Return the (x, y) coordinate for the center point of the cell that contains the specified text.  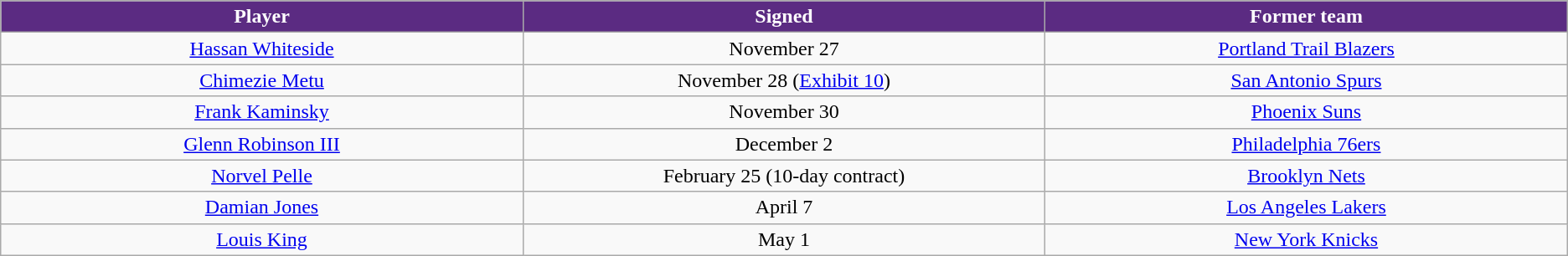
Louis King (261, 239)
Phoenix Suns (1307, 112)
December 2 (784, 144)
Former team (1307, 17)
Philadelphia 76ers (1307, 144)
Glenn Robinson III (261, 144)
Brooklyn Nets (1307, 176)
Hassan Whiteside (261, 49)
Los Angeles Lakers (1307, 207)
Player (261, 17)
New York Knicks (1307, 239)
Portland Trail Blazers (1307, 49)
Damian Jones (261, 207)
November 30 (784, 112)
May 1 (784, 239)
San Antonio Spurs (1307, 80)
April 7 (784, 207)
November 28 (Exhibit 10) (784, 80)
Signed (784, 17)
February 25 (10-day contract) (784, 176)
November 27 (784, 49)
Norvel Pelle (261, 176)
Chimezie Metu (261, 80)
Frank Kaminsky (261, 112)
